Return [x, y] of the center of cell containing provided text 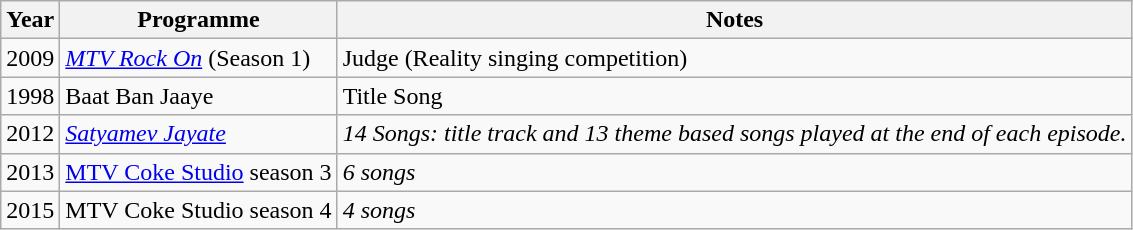
Title Song [734, 96]
2009 [30, 58]
Satyamev Jayate [198, 134]
Notes [734, 20]
Year [30, 20]
Programme [198, 20]
MTV Coke Studio season 4 [198, 210]
14 Songs: title track and 13 theme based songs played at the end of each episode. [734, 134]
MTV Rock On (Season 1) [198, 58]
MTV Coke Studio season 3 [198, 172]
Judge (Reality singing competition) [734, 58]
Baat Ban Jaaye [198, 96]
2013 [30, 172]
6 songs [734, 172]
1998 [30, 96]
4 songs [734, 210]
2012 [30, 134]
2015 [30, 210]
